Return the [x, y] coordinate for the center point of the cell that contains the specified text.  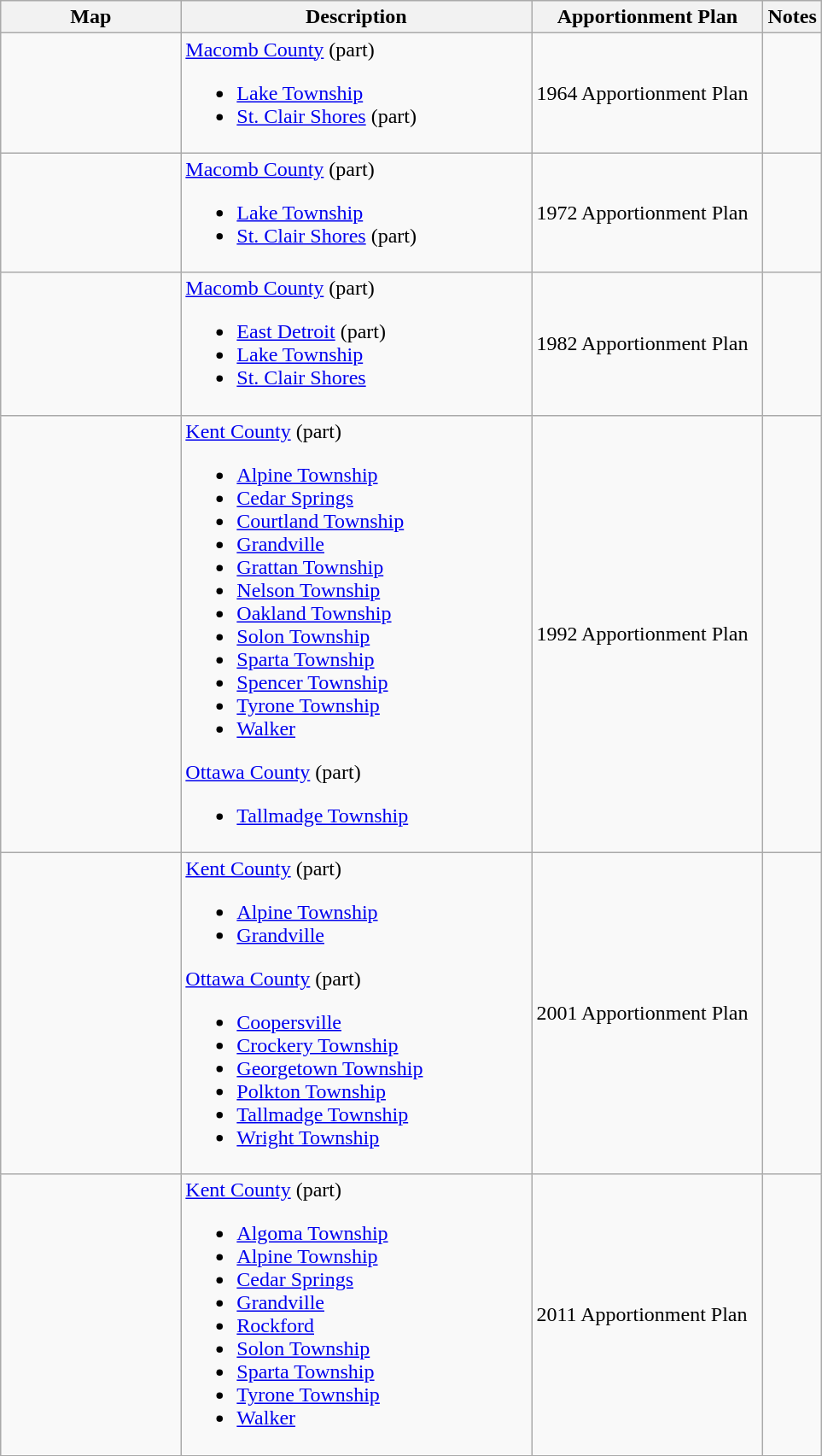
Description [357, 17]
Apportionment Plan [647, 17]
Kent County (part)Algoma TownshipAlpine TownshipCedar SpringsGrandvilleRockfordSolon TownshipSparta TownshipTyrone TownshipWalker [357, 1315]
2011 Apportionment Plan [647, 1315]
1964 Apportionment Plan [647, 93]
Macomb County (part)East Detroit (part)Lake TownshipSt. Clair Shores [357, 343]
Notes [792, 17]
Map [90, 17]
1992 Apportionment Plan [647, 634]
1972 Apportionment Plan [647, 213]
1982 Apportionment Plan [647, 343]
2001 Apportionment Plan [647, 1013]
